Provide the (x, y) coordinate of the cell's center where the given text is located.  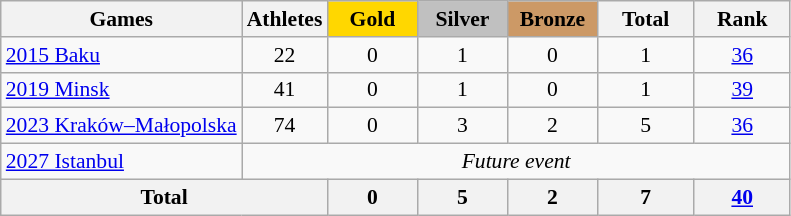
Silver (462, 19)
Rank (742, 19)
2027 Istanbul (122, 162)
2023 Kraków–Małopolska (122, 126)
39 (742, 90)
40 (742, 197)
Bronze (552, 19)
3 (462, 126)
2019 Minsk (122, 90)
Athletes (285, 19)
Future event (516, 162)
2015 Baku (122, 55)
74 (285, 126)
22 (285, 55)
7 (646, 197)
41 (285, 90)
Games (122, 19)
Gold (372, 19)
